Identify which cell holds the provided text, then report its [x, y] central coordinate. 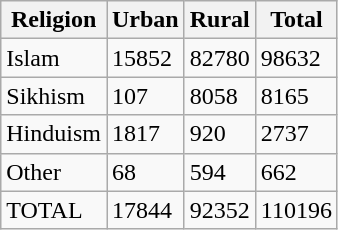
Sikhism [54, 96]
920 [220, 134]
110196 [296, 210]
17844 [145, 210]
Total [296, 20]
662 [296, 172]
107 [145, 96]
Hinduism [54, 134]
15852 [145, 58]
82780 [220, 58]
Religion [54, 20]
Urban [145, 20]
8058 [220, 96]
Rural [220, 20]
TOTAL [54, 210]
8165 [296, 96]
68 [145, 172]
Other [54, 172]
1817 [145, 134]
98632 [296, 58]
Islam [54, 58]
594 [220, 172]
2737 [296, 134]
92352 [220, 210]
